Return the (x, y) coordinate for the center point of the cell that contains the specified text.  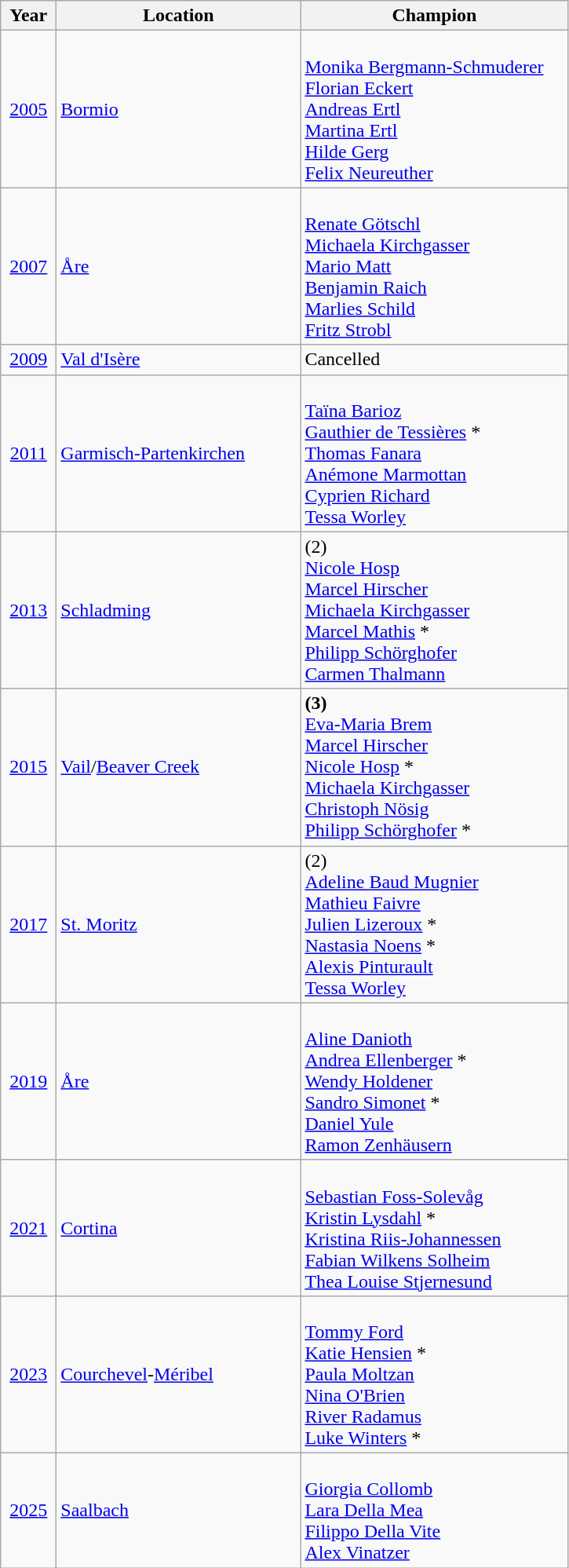
2005 (28, 109)
(2) Adeline Baud MugnierMathieu FaivreJulien Lizeroux *Nastasia Noens *Alexis PinturaultTessa Worley (435, 924)
Tommy FordKatie Hensien *Paula MoltzanNina O'BrienRiver RadamusLuke Winters * (435, 1374)
2023 (28, 1374)
2011 (28, 453)
Schladming (179, 610)
Garmisch-Partenkirchen (179, 453)
Courchevel-Méribel (179, 1374)
Champion (435, 16)
Monika Bergmann-SchmudererFlorian EckertAndreas ErtlMartina ErtlHilde GergFelix Neureuther (435, 109)
2019 (28, 1081)
Giorgia CollombLara Della MeaFilippo Della ViteAlex Vinatzer (435, 1510)
2013 (28, 610)
2021 (28, 1228)
2009 (28, 360)
Bormio (179, 109)
Aline DaniothAndrea Ellenberger *Wendy HoldenerSandro Simonet *Daniel YuleRamon Zenhäusern (435, 1081)
Saalbach (179, 1510)
Cancelled (435, 360)
Renate GötschlMichaela KirchgasserMario MattBenjamin RaichMarlies SchildFritz Strobl (435, 266)
(2)Nicole HospMarcel HirscherMichaela KirchgasserMarcel Mathis *Philipp SchörghoferCarmen Thalmann (435, 610)
Year (28, 16)
Vail/Beaver Creek (179, 767)
2017 (28, 924)
Location (179, 16)
Taïna BariozGauthier de Tessières *Thomas FanaraAnémone MarmottanCyprien RichardTessa Worley (435, 453)
2025 (28, 1510)
2015 (28, 767)
St. Moritz (179, 924)
Cortina (179, 1228)
Val d'Isère (179, 360)
2007 (28, 266)
(3) Eva-Maria BremMarcel HirscherNicole Hosp *Michaela KirchgasserChristoph NösigPhilipp Schörghofer * (435, 767)
Sebastian Foss-SolevågKristin Lysdahl *Kristina Riis-JohannessenFabian Wilkens SolheimThea Louise Stjernesund (435, 1228)
